Search for the cell housing the specified text and yield its (X, Y) center coordinate. 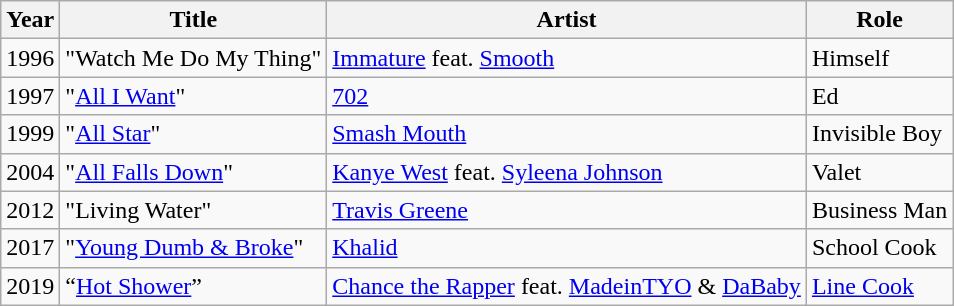
2017 (30, 248)
Role (879, 20)
"All Star" (194, 134)
Immature feat. Smooth (567, 58)
2012 (30, 210)
Travis Greene (567, 210)
1999 (30, 134)
"All I Want" (194, 96)
2019 (30, 286)
"Watch Me Do My Thing" (194, 58)
702 (567, 96)
Business Man (879, 210)
“Hot Shower” (194, 286)
1997 (30, 96)
"Living Water" (194, 210)
Valet (879, 172)
Ed (879, 96)
Khalid (567, 248)
2004 (30, 172)
Line Cook (879, 286)
Invisible Boy (879, 134)
Kanye West feat. Syleena Johnson (567, 172)
Year (30, 20)
Smash Mouth (567, 134)
Chance the Rapper feat. MadeinTYO & DaBaby (567, 286)
1996 (30, 58)
"Young Dumb & Broke" (194, 248)
Artist (567, 20)
School Cook (879, 248)
Title (194, 20)
Himself (879, 58)
"All Falls Down" (194, 172)
